Identify which cell holds the provided text, then report its [X, Y] central coordinate. 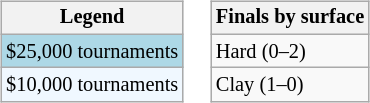
Clay (1–0) [290, 85]
$25,000 tournaments [92, 51]
$10,000 tournaments [92, 85]
Hard (0–2) [290, 51]
Legend [92, 18]
Finals by surface [290, 18]
